Provide the [X, Y] coordinate of the cell's center where the given text is located.  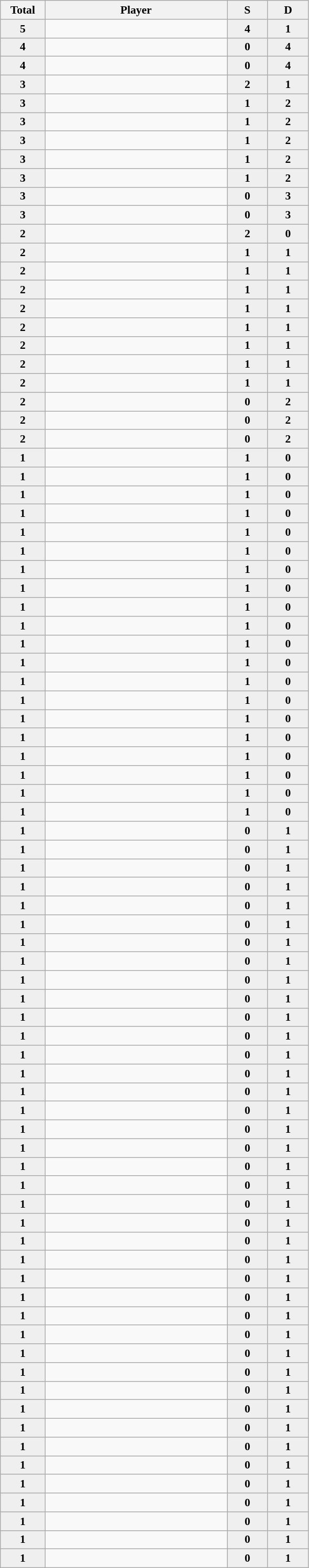
Player [136, 10]
D [288, 10]
5 [23, 29]
S [248, 10]
Total [23, 10]
